Find where the given text appears and provide that cell's center as (x, y) coordinate. 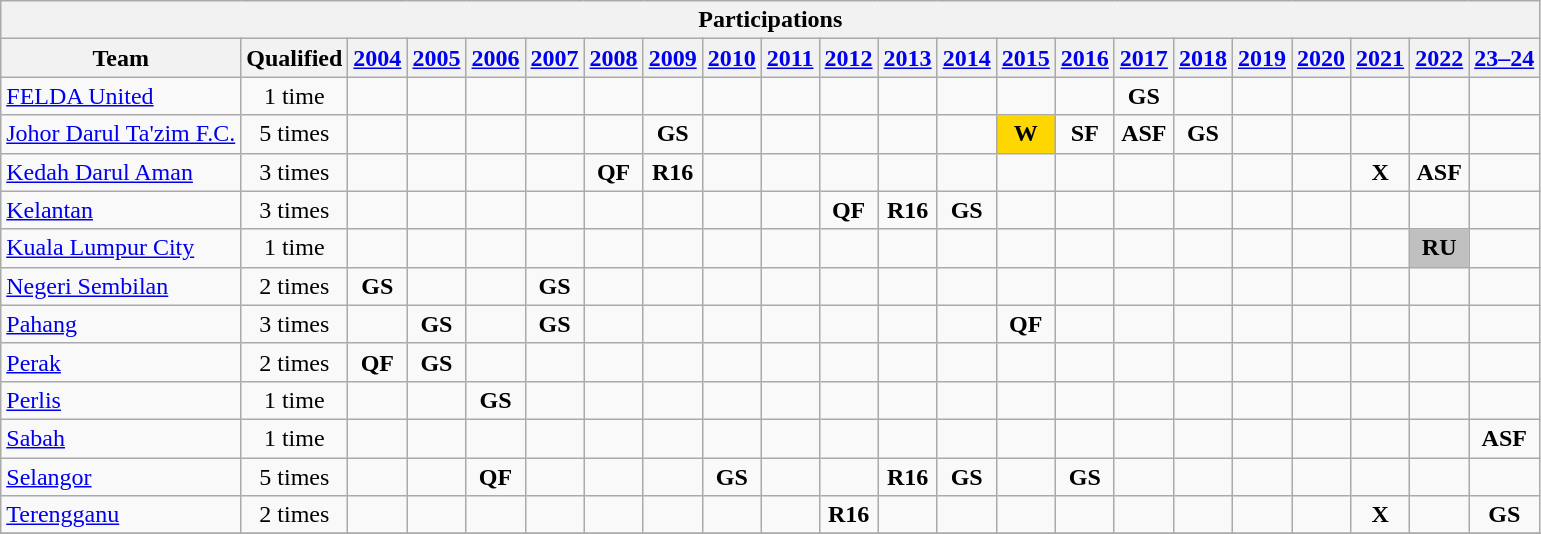
23–24 (1504, 58)
Perlis (121, 400)
2020 (1322, 58)
2019 (1262, 58)
Kelantan (121, 210)
Participations (770, 20)
Kuala Lumpur City (121, 248)
FELDA United (121, 96)
Sabah (121, 438)
W (1026, 134)
RU (1440, 248)
Terengganu (121, 515)
2014 (966, 58)
2017 (1144, 58)
Qualified (294, 58)
Selangor (121, 477)
2021 (1380, 58)
2007 (554, 58)
Team (121, 58)
SF (1084, 134)
Negeri Sembilan (121, 286)
Pahang (121, 324)
2015 (1026, 58)
2013 (908, 58)
2008 (614, 58)
2005 (436, 58)
2006 (496, 58)
2012 (848, 58)
Kedah Darul Aman (121, 172)
2010 (732, 58)
2004 (378, 58)
2018 (1202, 58)
2011 (790, 58)
Perak (121, 362)
2016 (1084, 58)
2009 (672, 58)
Johor Darul Ta'zim F.C. (121, 134)
2022 (1440, 58)
